Provide the [x, y] coordinate of the cell's center where the given text is located.  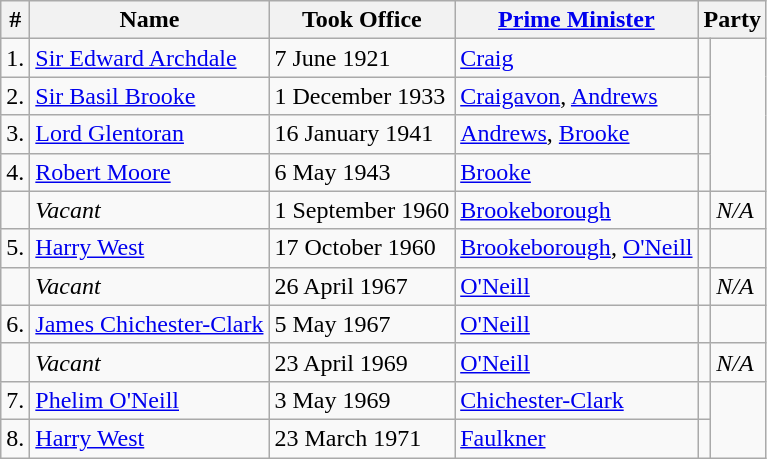
6. [16, 324]
Took Office [362, 20]
Lord Glentoran [150, 134]
17 October 1960 [362, 248]
23 April 1969 [362, 362]
James Chichester-Clark [150, 324]
Brookeborough, O'Neill [576, 248]
7. [16, 400]
Craig [576, 58]
Prime Minister [576, 20]
Craigavon, Andrews [576, 96]
Party [732, 20]
3. [16, 134]
Brookeborough [576, 210]
# [16, 20]
Sir Basil Brooke [150, 96]
5. [16, 248]
1 September 1960 [362, 210]
7 June 1921 [362, 58]
3 May 1969 [362, 400]
Phelim O'Neill [150, 400]
Sir Edward Archdale [150, 58]
Chichester-Clark [576, 400]
16 January 1941 [362, 134]
8. [16, 438]
Robert Moore [150, 172]
1. [16, 58]
Faulkner [576, 438]
6 May 1943 [362, 172]
23 March 1971 [362, 438]
26 April 1967 [362, 286]
4. [16, 172]
2. [16, 96]
1 December 1933 [362, 96]
Brooke [576, 172]
Andrews, Brooke [576, 134]
Name [150, 20]
5 May 1967 [362, 324]
